For the text-containing cell, return its midpoint in [X, Y] coordinate format. 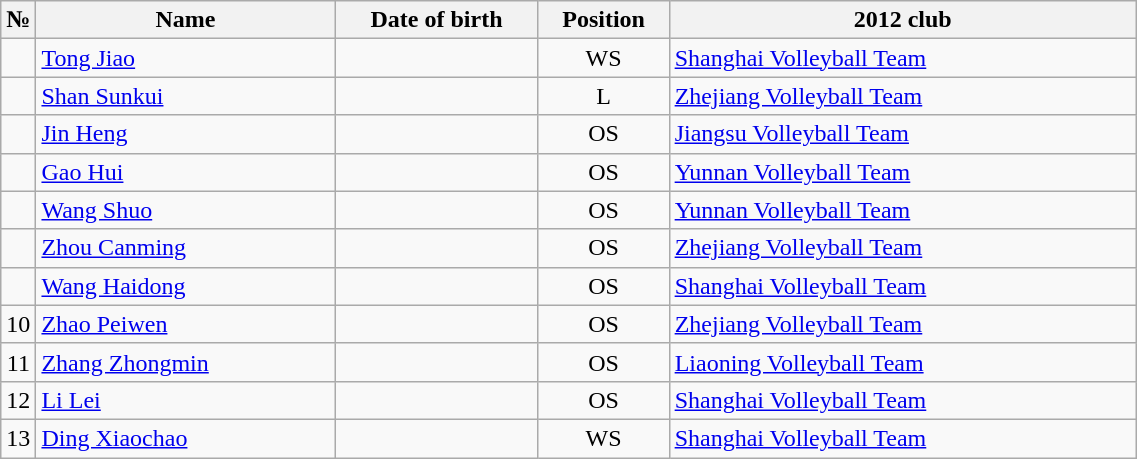
Shan Sunkui [186, 96]
L [604, 96]
11 [18, 362]
Zhou Canming [186, 248]
10 [18, 324]
Position [604, 20]
Date of birth [436, 20]
Jin Heng [186, 134]
Tong Jiao [186, 58]
Jiangsu Volleyball Team [902, 134]
Name [186, 20]
Liaoning Volleyball Team [902, 362]
Gao Hui [186, 172]
Zhao Peiwen [186, 324]
12 [18, 400]
Wang Haidong [186, 286]
Wang Shuo [186, 210]
Zhang Zhongmin [186, 362]
№ [18, 20]
Li Lei [186, 400]
2012 club [902, 20]
Ding Xiaochao [186, 438]
13 [18, 438]
